From the cell containing the given text, extract its center point as (x, y) coordinate. 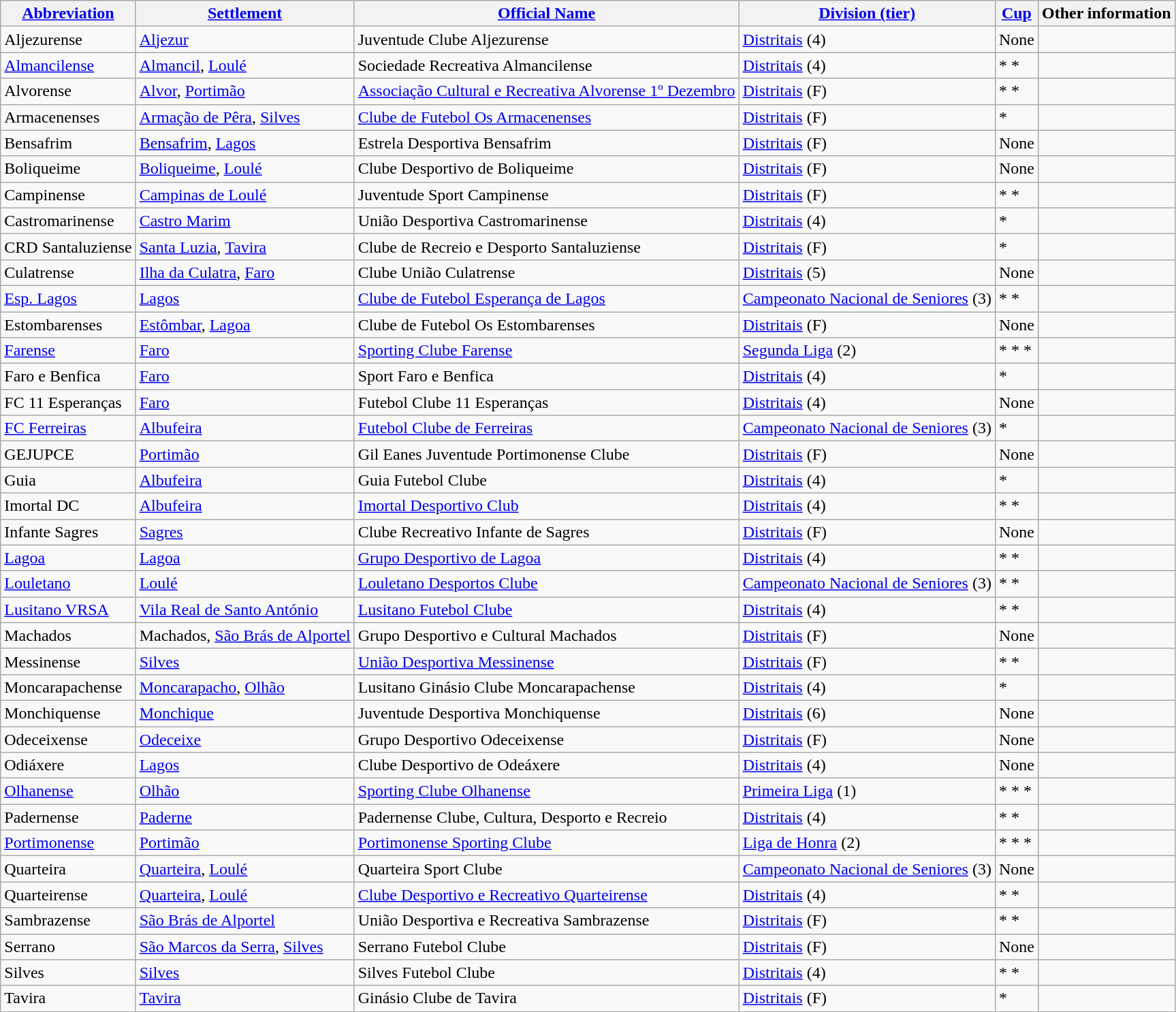
Other information (1106, 14)
Odiáxere (68, 765)
Clube de Recreio e Desporto Santaluziense (546, 247)
CRD Santaluziense (68, 247)
Clube de Futebol Esperança de Lagos (546, 298)
Vila Real de Santo António (245, 610)
Moncarapachense (68, 687)
Portimonense Sporting Clube (546, 843)
Machados, São Brás de Alportel (245, 635)
Aljezur (245, 39)
Moncarapacho, Olhão (245, 687)
Faro e Benfica (68, 377)
Alvor, Portimão (245, 91)
Quarteira (68, 869)
Almancil, Loulé (245, 65)
Boliqueime, Loulé (245, 169)
Official Name (546, 14)
Clube Desportivo e Recreativo Quarteirense (546, 895)
Abbreviation (68, 14)
Louletano Desportos Clube (546, 584)
Estombarenses (68, 325)
Padernense Clube, Cultura, Desporto e Recreio (546, 817)
Olhão (245, 791)
Futebol Clube de Ferreiras (546, 428)
Sporting Clube Farense (546, 351)
Culatrense (68, 272)
Aljezurense (68, 39)
Sagres (245, 532)
Imortal Desportivo Club (546, 506)
São Marcos da Serra, Silves (245, 947)
União Desportiva e Recreativa Sambrazense (546, 921)
Bensafrim (68, 143)
Futebol Clube 11 Esperanças (546, 402)
Cup (1016, 14)
Ginásio Clube de Tavira (546, 998)
FC Ferreiras (68, 428)
Grupo Desportivo Odeceixense (546, 739)
Alvorense (68, 91)
Infante Sagres (68, 532)
Sporting Clube Olhanense (546, 791)
Castro Marim (245, 221)
Olhanense (68, 791)
FC 11 Esperanças (68, 402)
São Brás de Alportel (245, 921)
Serrano Futebol Clube (546, 947)
Grupo Desportivo de Lagoa (546, 558)
Quarteirense (68, 895)
Sambrazense (68, 921)
Associação Cultural e Recreativa Alvorense 1º Dezembro (546, 91)
Settlement (245, 14)
Silves Futebol Clube (546, 973)
Castromarinense (68, 221)
União Desportiva Castromarinense (546, 221)
Clube Desportivo de Boliqueime (546, 169)
Armação de Pêra, Silves (245, 117)
Primeira Liga (1) (867, 791)
Clube União Culatrense (546, 272)
Odeceixense (68, 739)
Portimonense (68, 843)
Ilha da Culatra, Faro (245, 272)
Boliqueime (68, 169)
Quarteira Sport Clube (546, 869)
Lusitano Ginásio Clube Moncarapachense (546, 687)
Armacenenses (68, 117)
Machados (68, 635)
Gil Eanes Juventude Portimonense Clube (546, 454)
Clube de Futebol Os Armacenenses (546, 117)
Distritais (5) (867, 272)
Segunda Liga (2) (867, 351)
Grupo Desportivo e Cultural Machados (546, 635)
Campinense (68, 195)
Padernense (68, 817)
Juventude Desportiva Monchiquense (546, 713)
Lusitano VRSA (68, 610)
União Desportiva Messinense (546, 661)
Almancilense (68, 65)
Sociedade Recreativa Almancilense (546, 65)
Division (tier) (867, 14)
Campinas de Loulé (245, 195)
Clube Recreativo Infante de Sagres (546, 532)
Distritais (6) (867, 713)
Guia (68, 480)
Guia Futebol Clube (546, 480)
Odeceixe (245, 739)
Messinense (68, 661)
Estrela Desportiva Bensafrim (546, 143)
Bensafrim, Lagos (245, 143)
Juventude Clube Aljezurense (546, 39)
Paderne (245, 817)
Lusitano Futebol Clube (546, 610)
Monchiquense (68, 713)
Clube Desportivo de Odeáxere (546, 765)
Monchique (245, 713)
Juventude Sport Campinense (546, 195)
Imortal DC (68, 506)
Estômbar, Lagoa (245, 325)
Louletano (68, 584)
Esp. Lagos (68, 298)
Sport Faro e Benfica (546, 377)
Loulé (245, 584)
Serrano (68, 947)
GEJUPCE (68, 454)
Farense (68, 351)
Santa Luzia, Tavira (245, 247)
Clube de Futebol Os Estombarenses (546, 325)
Liga de Honra (2) (867, 843)
